Pinpoint the cell where the given text exists, returning its (x, y) midpoint coordinate. 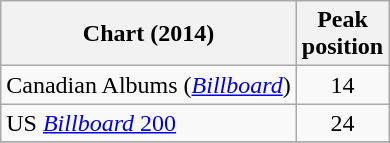
US Billboard 200 (149, 123)
Chart (2014) (149, 34)
Canadian Albums (Billboard) (149, 85)
14 (342, 85)
24 (342, 123)
Peakposition (342, 34)
